Locate the cell with the specified text and output its [x, y] center coordinate. 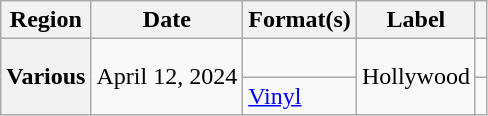
Date [167, 20]
Format(s) [300, 20]
Vinyl [300, 96]
Region [46, 20]
Hollywood [416, 77]
Label [416, 20]
April 12, 2024 [167, 77]
Various [46, 77]
